Detect which cell encompasses the target text, then output its (x, y) center coordinate. 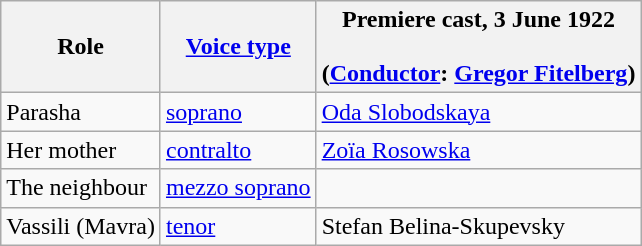
Role (81, 47)
Parasha (81, 112)
mezzo soprano (238, 188)
The neighbour (81, 188)
Zoïa Rosowska (478, 150)
contralto (238, 150)
soprano (238, 112)
tenor (238, 226)
Premiere cast, 3 June 1922(Conductor: Gregor Fitelberg) (478, 47)
Stefan Belina-Skupevsky (478, 226)
Vassili (Mavra) (81, 226)
Her mother (81, 150)
Voice type (238, 47)
Oda Slobodskaya (478, 112)
